For the text-containing cell, return its midpoint in [X, Y] coordinate format. 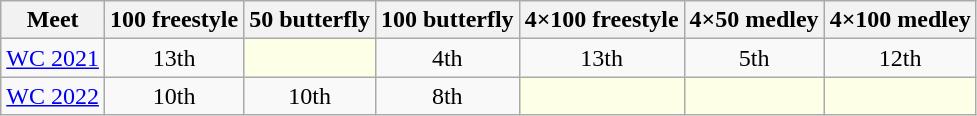
50 butterfly [310, 20]
4×50 medley [754, 20]
8th [447, 96]
Meet [53, 20]
WC 2021 [53, 58]
4×100 freestyle [602, 20]
12th [900, 58]
100 freestyle [174, 20]
4th [447, 58]
100 butterfly [447, 20]
5th [754, 58]
4×100 medley [900, 20]
WC 2022 [53, 96]
